Identify which cell holds the provided text, then report its [x, y] central coordinate. 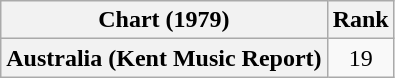
Chart (1979) [164, 20]
Rank [360, 20]
Australia (Kent Music Report) [164, 58]
19 [360, 58]
